Search for the cell housing the specified text and yield its (X, Y) center coordinate. 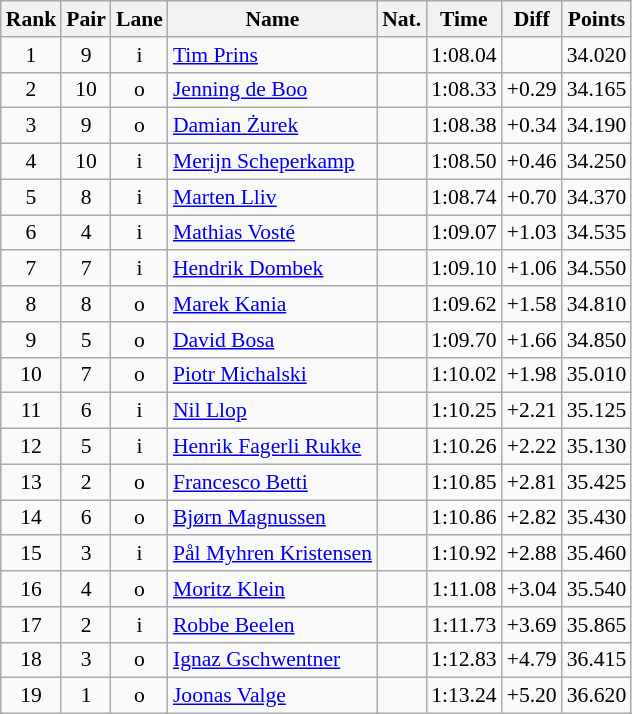
Henrik Fagerli Rukke (272, 447)
Joonas Valge (272, 696)
15 (32, 554)
+0.70 (532, 197)
Jenning de Boo (272, 90)
1:08.04 (464, 55)
1:13.24 (464, 696)
Points (596, 19)
13 (32, 482)
Name (272, 19)
Lane (140, 19)
Merijn Scheperkamp (272, 162)
35.540 (596, 589)
+2.88 (532, 554)
Robbe Beelen (272, 625)
+5.20 (532, 696)
+1.66 (532, 340)
35.425 (596, 482)
11 (32, 411)
35.430 (596, 518)
+1.06 (532, 269)
Hendrik Dombek (272, 269)
+1.58 (532, 304)
12 (32, 447)
Rank (32, 19)
Marek Kania (272, 304)
1:08.74 (464, 197)
+2.22 (532, 447)
Pair (86, 19)
34.850 (596, 340)
+0.29 (532, 90)
+0.46 (532, 162)
18 (32, 660)
34.020 (596, 55)
1:09.70 (464, 340)
34.370 (596, 197)
1:08.50 (464, 162)
Moritz Klein (272, 589)
35.130 (596, 447)
34.810 (596, 304)
+2.82 (532, 518)
34.165 (596, 90)
1:10.86 (464, 518)
Mathias Vosté (272, 233)
+1.98 (532, 375)
35.460 (596, 554)
36.620 (596, 696)
36.415 (596, 660)
1:11.08 (464, 589)
14 (32, 518)
1:10.85 (464, 482)
+3.69 (532, 625)
34.190 (596, 126)
1:10.26 (464, 447)
Bjørn Magnussen (272, 518)
34.250 (596, 162)
Nil Llop (272, 411)
1:09.62 (464, 304)
16 (32, 589)
Nat. (402, 19)
17 (32, 625)
+3.04 (532, 589)
1:11.73 (464, 625)
Diff (532, 19)
+4.79 (532, 660)
+0.34 (532, 126)
19 (32, 696)
Tim Prins (272, 55)
1:10.02 (464, 375)
34.535 (596, 233)
Pål Myhren Kristensen (272, 554)
35.010 (596, 375)
1:08.33 (464, 90)
1:08.38 (464, 126)
David Bosa (272, 340)
1:09.10 (464, 269)
1:10.25 (464, 411)
34.550 (596, 269)
Francesco Betti (272, 482)
Time (464, 19)
+2.81 (532, 482)
+2.21 (532, 411)
35.125 (596, 411)
+1.03 (532, 233)
1:12.83 (464, 660)
Damian Żurek (272, 126)
1:10.92 (464, 554)
Ignaz Gschwentner (272, 660)
Piotr Michalski (272, 375)
35.865 (596, 625)
Marten Lliv (272, 197)
1:09.07 (464, 233)
